Scan for the cell matching the given text and deliver its (X, Y) coordinate at center. 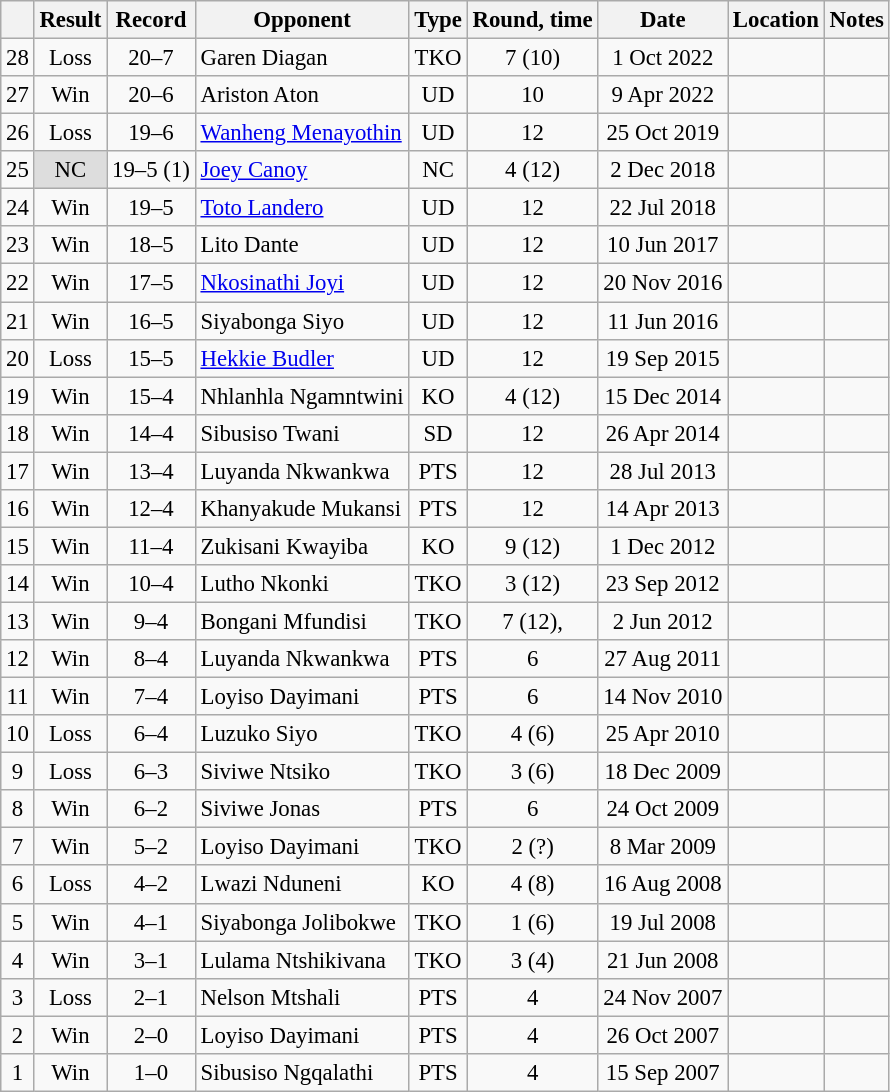
6–3 (151, 772)
16 (18, 509)
Lwazi Nduneni (302, 885)
15–5 (151, 358)
1 Dec 2012 (663, 546)
2–0 (151, 1035)
Siviwe Jonas (302, 809)
25 (18, 170)
Siviwe Ntsiko (302, 772)
7 (10) (532, 58)
18–5 (151, 245)
20–6 (151, 95)
3–1 (151, 960)
4 (6) (532, 734)
Zukisani Kwayiba (302, 546)
15 Dec 2014 (663, 396)
20–7 (151, 58)
Date (663, 20)
25 Oct 2019 (663, 133)
2–1 (151, 997)
Notes (856, 20)
2 Dec 2018 (663, 170)
8 (18, 809)
Nelson Mtshali (302, 997)
26 Oct 2007 (663, 1035)
28 (18, 58)
13–4 (151, 471)
26 Apr 2014 (663, 433)
22 Jul 2018 (663, 208)
Round, time (532, 20)
Bongani Mfundisi (302, 621)
Opponent (302, 20)
Joey Canoy (302, 170)
14–4 (151, 433)
24 (18, 208)
1–0 (151, 1073)
5–2 (151, 847)
Luzuko Siyo (302, 734)
11 (18, 697)
7 (18, 847)
24 Nov 2007 (663, 997)
10 Jun 2017 (663, 245)
24 Oct 2009 (663, 809)
17–5 (151, 283)
6–2 (151, 809)
8–4 (151, 659)
Lutho Nkonki (302, 584)
3 (18, 997)
Hekkie Budler (302, 358)
SD (438, 433)
19 (18, 396)
Nkosinathi Joyi (302, 283)
6–4 (151, 734)
25 Apr 2010 (663, 734)
Wanheng Menayothin (302, 133)
14 (18, 584)
Ariston Aton (302, 95)
17 (18, 471)
Siyabonga Siyo (302, 321)
16–5 (151, 321)
Sibusiso Twani (302, 433)
12–4 (151, 509)
13 (18, 621)
9 (12) (532, 546)
28 Jul 2013 (663, 471)
2 Jun 2012 (663, 621)
26 (18, 133)
7 (12), (532, 621)
Toto Landero (302, 208)
9 Apr 2022 (663, 95)
16 Aug 2008 (663, 885)
21 (18, 321)
4–2 (151, 885)
19–6 (151, 133)
23 (18, 245)
1 (18, 1073)
Record (151, 20)
4–1 (151, 922)
Result (70, 20)
9 (18, 772)
15 (18, 546)
Lito Dante (302, 245)
Type (438, 20)
9–4 (151, 621)
11–4 (151, 546)
1 Oct 2022 (663, 58)
15 Sep 2007 (663, 1073)
3 (12) (532, 584)
Sibusiso Ngqalathi (302, 1073)
20 Nov 2016 (663, 283)
19 Sep 2015 (663, 358)
2 (?) (532, 847)
4 (8) (532, 885)
10–4 (151, 584)
19–5 (151, 208)
2 (18, 1035)
20 (18, 358)
19 Jul 2008 (663, 922)
3 (6) (532, 772)
18 Dec 2009 (663, 772)
Lulama Ntshikivana (302, 960)
23 Sep 2012 (663, 584)
15–4 (151, 396)
Garen Diagan (302, 58)
5 (18, 922)
18 (18, 433)
19–5 (1) (151, 170)
27 Aug 2011 (663, 659)
Location (776, 20)
27 (18, 95)
14 Nov 2010 (663, 697)
8 Mar 2009 (663, 847)
Nhlanhla Ngamntwini (302, 396)
14 Apr 2013 (663, 509)
1 (6) (532, 922)
22 (18, 283)
3 (4) (532, 960)
Khanyakude Mukansi (302, 509)
7–4 (151, 697)
11 Jun 2016 (663, 321)
Siyabonga Jolibokwe (302, 922)
21 Jun 2008 (663, 960)
